Identify which cell holds the provided text, then report its [x, y] central coordinate. 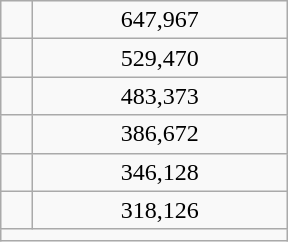
318,126 [160, 210]
483,373 [160, 96]
647,967 [160, 20]
529,470 [160, 58]
346,128 [160, 172]
386,672 [160, 134]
